Locate the cell with the specified text and output its (x, y) center coordinate. 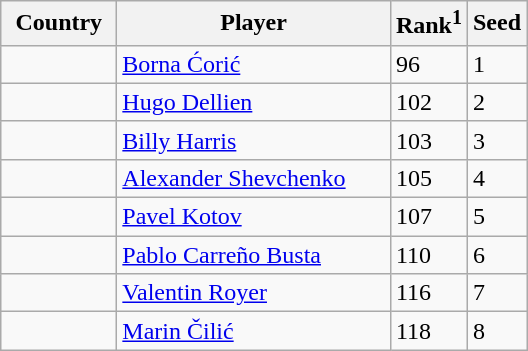
Player (254, 24)
2 (496, 102)
118 (428, 331)
Valentin Royer (254, 293)
105 (428, 178)
3 (496, 140)
Country (59, 24)
116 (428, 293)
102 (428, 102)
107 (428, 217)
4 (496, 178)
5 (496, 217)
Pavel Kotov (254, 217)
Borna Ćorić (254, 64)
Pablo Carreño Busta (254, 255)
Rank1 (428, 24)
110 (428, 255)
Seed (496, 24)
Marin Čilić (254, 331)
1 (496, 64)
103 (428, 140)
Alexander Shevchenko (254, 178)
Hugo Dellien (254, 102)
96 (428, 64)
8 (496, 331)
6 (496, 255)
7 (496, 293)
Billy Harris (254, 140)
